Capture the cell that displays the provided text and extract its (x, y) central coordinate. 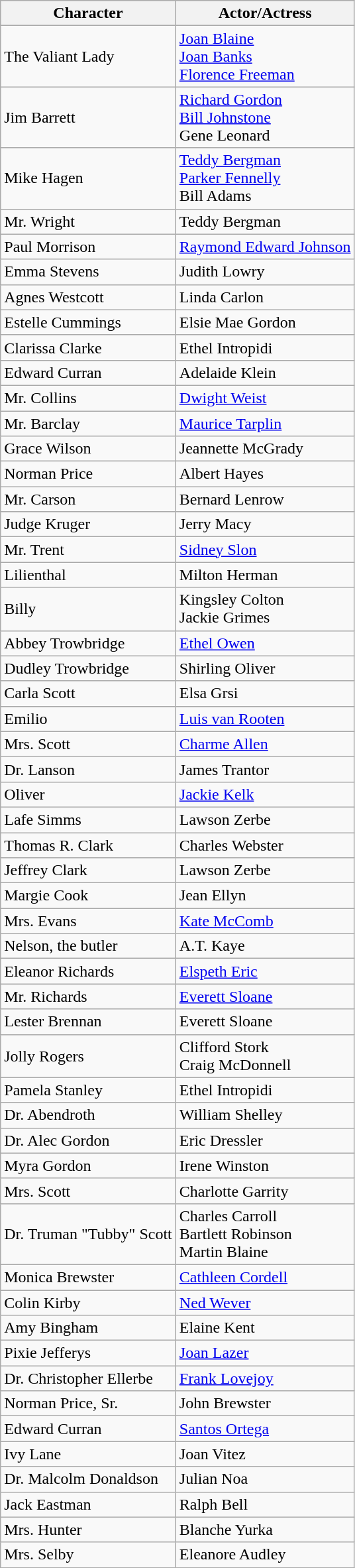
Eleanore Audley (265, 1555)
Dr. Abendroth (89, 1115)
Frank Lovejoy (265, 1378)
Kingsley ColtonJackie Grimes (265, 609)
Teddy BergmanParker FennellyBill Adams (265, 178)
Pamela Stanley (89, 1090)
Mr. Barclay (89, 424)
Colin Kirby (89, 1303)
Mr. Carson (89, 499)
Jolly Rogers (89, 1055)
Mr. Collins (89, 398)
Dr. Alec Gordon (89, 1140)
Mike Hagen (89, 178)
Charles Webster (265, 845)
Kate McComb (265, 921)
Luis van Rooten (265, 719)
Clifford StorkCraig McDonnell (265, 1055)
Agnes Westcott (89, 297)
Cathleen Cordell (265, 1277)
Abbey Trowbridge (89, 643)
Maurice Tarplin (265, 424)
Thomas R. Clark (89, 845)
Eleanor Richards (89, 971)
Charlotte Garrity (265, 1191)
Ned Wever (265, 1303)
Jean Ellyn (265, 896)
Charme Allen (265, 744)
Raymond Edward Johnson (265, 247)
Irene Winston (265, 1166)
Elaine Kent (265, 1328)
The Valiant Lady (89, 56)
Joan Lazer (265, 1353)
Lafe Simms (89, 819)
Dr. Malcolm Donaldson (89, 1479)
Lester Brennan (89, 1022)
William Shelley (265, 1115)
Dr. Lanson (89, 769)
Jim Barrett (89, 117)
Emma Stevens (89, 272)
Margie Cook (89, 896)
Norman Price (89, 474)
Richard GordonBill JohnstoneGene Leonard (265, 117)
Mr. Trent (89, 550)
Mr. Wright (89, 221)
Dwight Weist (265, 398)
Mrs. Hunter (89, 1530)
Nelson, the butler (89, 946)
Linda Carlon (265, 297)
Teddy Bergman (265, 221)
John Brewster (265, 1404)
A.T. Kaye (265, 946)
Albert Hayes (265, 474)
Sidney Slon (265, 550)
Emilio (89, 719)
Ralph Bell (265, 1504)
Mr. Richards (89, 996)
Jerry Macy (265, 524)
Oliver (89, 794)
Jeffrey Clark (89, 871)
Myra Gordon (89, 1166)
Dr. Truman "Tubby" Scott (89, 1234)
Julian Noa (265, 1479)
Mrs. Selby (89, 1555)
Santos Ortega (265, 1429)
Norman Price, Sr. (89, 1404)
Dr. Christopher Ellerbe (89, 1378)
Bernard Lenrow (265, 499)
Blanche Yurka (265, 1530)
Character (89, 13)
Monica Brewster (89, 1277)
Lilienthal (89, 575)
Joan Vitez (265, 1454)
Carla Scott (89, 694)
Estelle Cummings (89, 322)
Jeannette McGrady (265, 449)
Mrs. Evans (89, 921)
Joan BlaineJoan BanksFlorence Freeman (265, 56)
Milton Herman (265, 575)
Adelaide Klein (265, 373)
Amy Bingham (89, 1328)
Elspeth Eric (265, 971)
Actor/Actress (265, 13)
Paul Morrison (89, 247)
Elsa Grsi (265, 694)
Jackie Kelk (265, 794)
Grace Wilson (89, 449)
Shirling Oliver (265, 668)
Judge Kruger (89, 524)
Judith Lowry (265, 272)
Clarissa Clarke (89, 347)
Ivy Lane (89, 1454)
James Trantor (265, 769)
Pixie Jefferys (89, 1353)
Dudley Trowbridge (89, 668)
Jack Eastman (89, 1504)
Ethel Owen (265, 643)
Elsie Mae Gordon (265, 322)
Billy (89, 609)
Eric Dressler (265, 1140)
Charles CarrollBartlett RobinsonMartin Blaine (265, 1234)
